Search for the cell housing the specified text and yield its [X, Y] center coordinate. 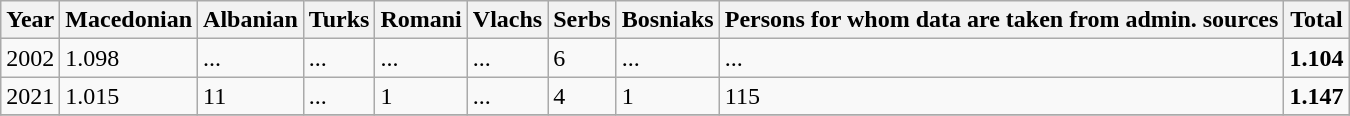
Total [1316, 20]
1.098 [129, 58]
Year [30, 20]
Turks [339, 20]
Macedonian [129, 20]
Albanian [251, 20]
Bosniaks [668, 20]
Romani [421, 20]
Vlachs [507, 20]
11 [251, 96]
2002 [30, 58]
115 [1002, 96]
Persons for whom data are taken from admin. sources [1002, 20]
1.104 [1316, 58]
Serbs [582, 20]
1.147 [1316, 96]
4 [582, 96]
2021 [30, 96]
1.015 [129, 96]
6 [582, 58]
